Detect which cell encompasses the target text, then output its [x, y] center coordinate. 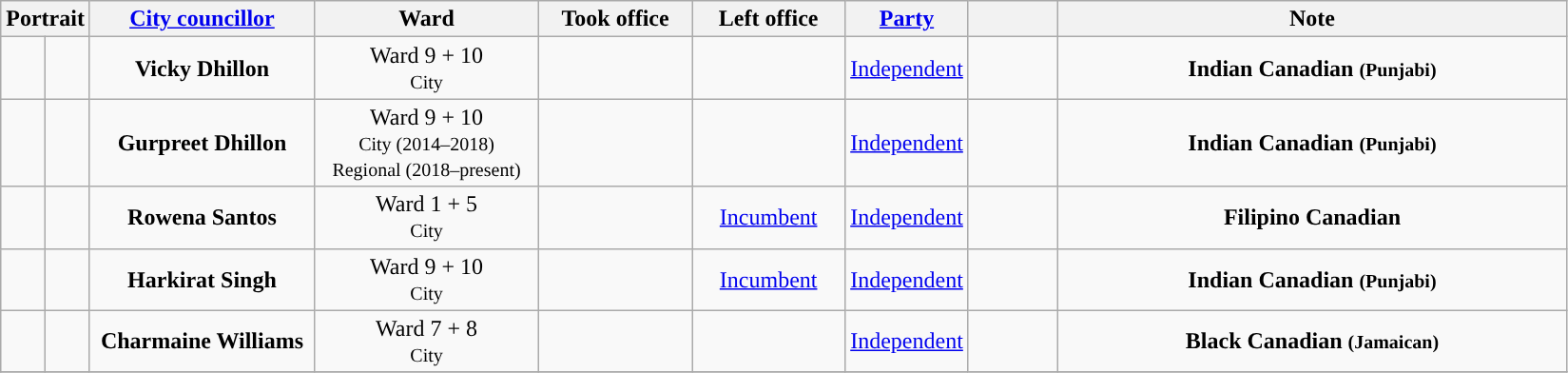
City councillor [202, 19]
Ward 7 + 8City [426, 341]
Rowena Santos [202, 217]
Black Canadian (Jamaican) [1312, 341]
Took office [616, 19]
Party [907, 19]
Left office [768, 19]
Vicky Dhillon [202, 69]
Ward 1 + 5City [426, 217]
Ward [426, 19]
Charmaine Williams [202, 341]
Ward 9 + 10City (2014–2018)Regional (2018–present) [426, 143]
Harkirat Singh [202, 280]
Filipino Canadian [1312, 217]
Portrait [46, 19]
Note [1312, 19]
Gurpreet Dhillon [202, 143]
